Identify which cell holds the provided text, then report its [X, Y] central coordinate. 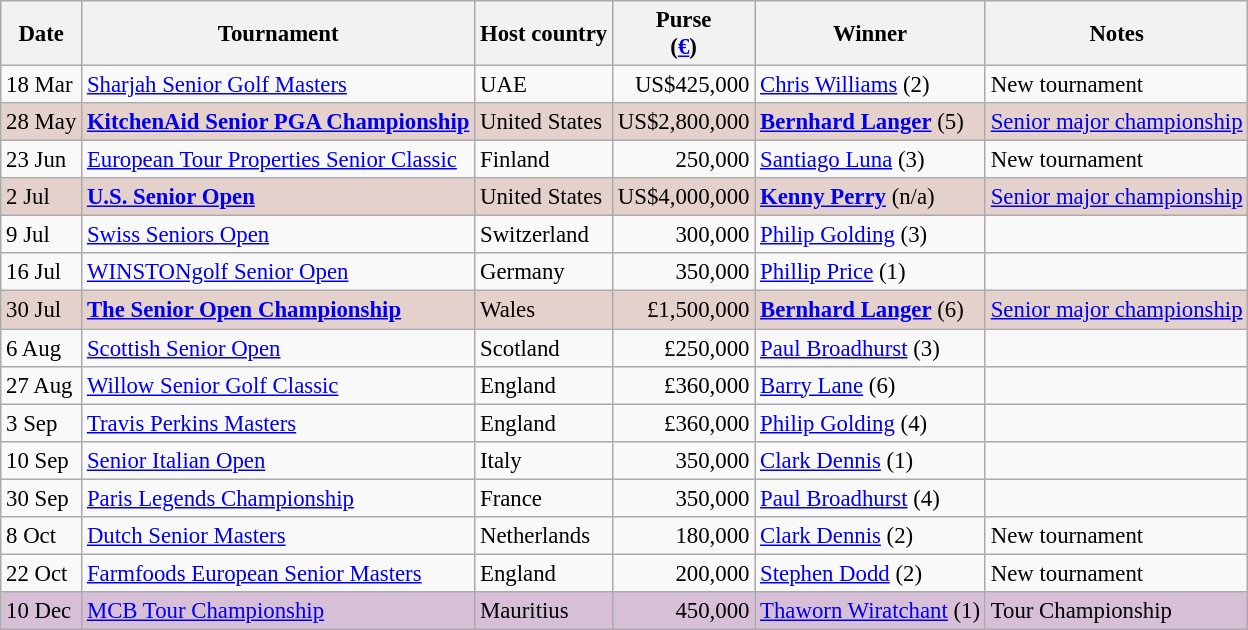
Santiago Luna (3) [870, 160]
Date [42, 34]
Italy [544, 460]
300,000 [683, 235]
£250,000 [683, 348]
Phillip Price (1) [870, 273]
Thaworn Wiratchant (1) [870, 611]
Barry Lane (6) [870, 385]
Scottish Senior Open [278, 348]
Kenny Perry (n/a) [870, 197]
22 Oct [42, 573]
U.S. Senior Open [278, 197]
Paul Broadhurst (4) [870, 498]
Senior Italian Open [278, 460]
Philip Golding (4) [870, 423]
Tournament [278, 34]
MCB Tour Championship [278, 611]
250,000 [683, 160]
Sharjah Senior Golf Masters [278, 85]
Paul Broadhurst (3) [870, 348]
Clark Dennis (2) [870, 536]
£1,500,000 [683, 310]
Travis Perkins Masters [278, 423]
Germany [544, 273]
The Senior Open Championship [278, 310]
Netherlands [544, 536]
European Tour Properties Senior Classic [278, 160]
Bernhard Langer (6) [870, 310]
30 Sep [42, 498]
Bernhard Langer (5) [870, 122]
23 Jun [42, 160]
Chris Williams (2) [870, 85]
UAE [544, 85]
10 Dec [42, 611]
Stephen Dodd (2) [870, 573]
16 Jul [42, 273]
Tour Championship [1116, 611]
450,000 [683, 611]
Host country [544, 34]
WINSTONgolf Senior Open [278, 273]
Philip Golding (3) [870, 235]
9 Jul [42, 235]
200,000 [683, 573]
3 Sep [42, 423]
Purse(€) [683, 34]
France [544, 498]
Swiss Seniors Open [278, 235]
Willow Senior Golf Classic [278, 385]
28 May [42, 122]
27 Aug [42, 385]
2 Jul [42, 197]
10 Sep [42, 460]
18 Mar [42, 85]
180,000 [683, 536]
Winner [870, 34]
Wales [544, 310]
US$4,000,000 [683, 197]
US$2,800,000 [683, 122]
Farmfoods European Senior Masters [278, 573]
Clark Dennis (1) [870, 460]
Paris Legends Championship [278, 498]
6 Aug [42, 348]
30 Jul [42, 310]
Switzerland [544, 235]
8 Oct [42, 536]
Finland [544, 160]
KitchenAid Senior PGA Championship [278, 122]
US$425,000 [683, 85]
Mauritius [544, 611]
Scotland [544, 348]
Dutch Senior Masters [278, 536]
Notes [1116, 34]
